Return the [x, y] coordinate for the center point of the cell that contains the specified text.  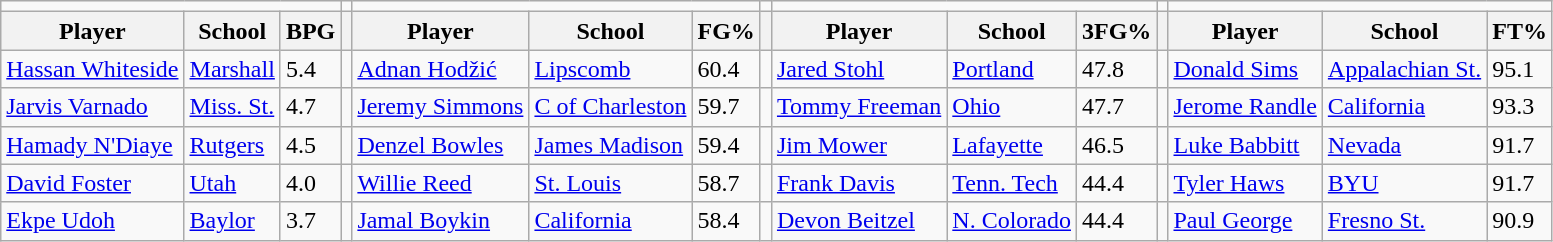
David Foster [92, 183]
95.1 [1520, 69]
Tommy Freeman [858, 107]
James Madison [610, 145]
Lipscomb [610, 69]
Marshall [232, 69]
Baylor [232, 221]
Ekpe Udoh [92, 221]
3FG% [1117, 31]
Jared Stohl [858, 69]
4.5 [310, 145]
59.7 [726, 107]
Adnan Hodžić [440, 69]
5.4 [310, 69]
Utah [232, 183]
Paul George [1245, 221]
90.9 [1520, 221]
C of Charleston [610, 107]
Rutgers [232, 145]
N. Colorado [1012, 221]
Hassan Whiteside [92, 69]
Jarvis Varnado [92, 107]
Tenn. Tech [1012, 183]
47.7 [1117, 107]
Devon Beitzel [858, 221]
4.7 [310, 107]
FG% [726, 31]
Portland [1012, 69]
Jeremy Simmons [440, 107]
Appalachian St. [1404, 69]
58.7 [726, 183]
Nevada [1404, 145]
Jerome Randle [1245, 107]
BYU [1404, 183]
St. Louis [610, 183]
Miss. St. [232, 107]
Luke Babbitt [1245, 145]
46.5 [1117, 145]
60.4 [726, 69]
Jamal Boykin [440, 221]
4.0 [310, 183]
58.4 [726, 221]
BPG [310, 31]
Willie Reed [440, 183]
Donald Sims [1245, 69]
3.7 [310, 221]
59.4 [726, 145]
Frank Davis [858, 183]
Tyler Haws [1245, 183]
Lafayette [1012, 145]
Jim Mower [858, 145]
Fresno St. [1404, 221]
Denzel Bowles [440, 145]
47.8 [1117, 69]
Hamady N'Diaye [92, 145]
93.3 [1520, 107]
Ohio [1012, 107]
FT% [1520, 31]
